Pinpoint the cell where the given text exists, returning its (x, y) midpoint coordinate. 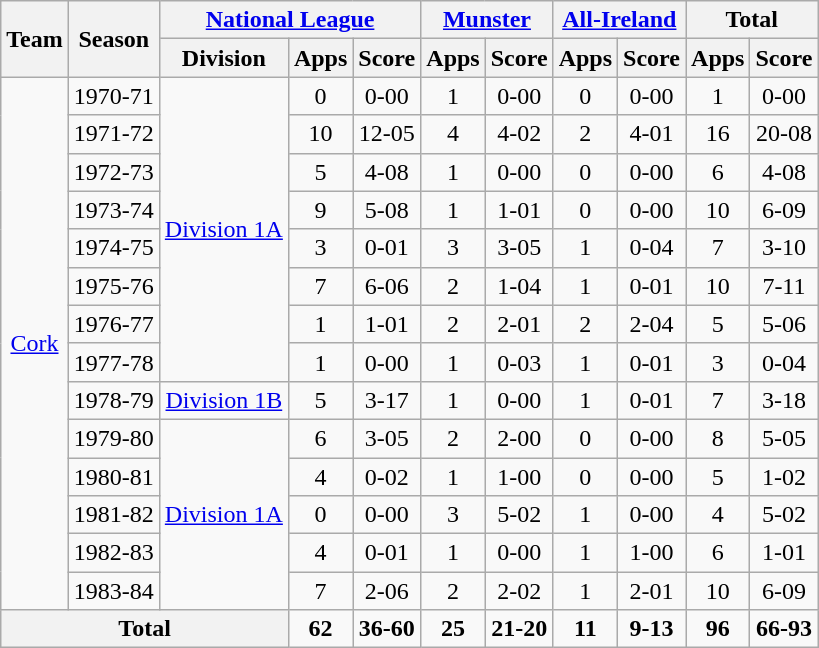
1982-83 (114, 553)
62 (320, 629)
5-08 (387, 210)
1979-80 (114, 438)
1972-73 (114, 172)
1981-82 (114, 515)
16 (718, 134)
3-17 (387, 400)
1971-72 (114, 134)
11 (585, 629)
4-02 (519, 134)
Season (114, 39)
1973-74 (114, 210)
7-11 (784, 286)
Munster (487, 20)
5-05 (784, 438)
8 (718, 438)
National League (290, 20)
6-06 (387, 286)
0-03 (519, 362)
Division (224, 58)
1983-84 (114, 591)
1978-79 (114, 400)
9 (320, 210)
1974-75 (114, 248)
1977-78 (114, 362)
25 (453, 629)
2-04 (652, 324)
Cork (35, 344)
1970-71 (114, 96)
66-93 (784, 629)
All-Ireland (619, 20)
36-60 (387, 629)
Team (35, 39)
2-06 (387, 591)
9-13 (652, 629)
0-02 (387, 477)
21-20 (519, 629)
5-06 (784, 324)
2-02 (519, 591)
3-10 (784, 248)
1-04 (519, 286)
1980-81 (114, 477)
3-18 (784, 400)
12-05 (387, 134)
Division 1B (224, 400)
1-02 (784, 477)
20-08 (784, 134)
96 (718, 629)
1975-76 (114, 286)
4-01 (652, 134)
1976-77 (114, 324)
2-00 (519, 438)
